For the text-containing cell, return its midpoint in (X, Y) coordinate format. 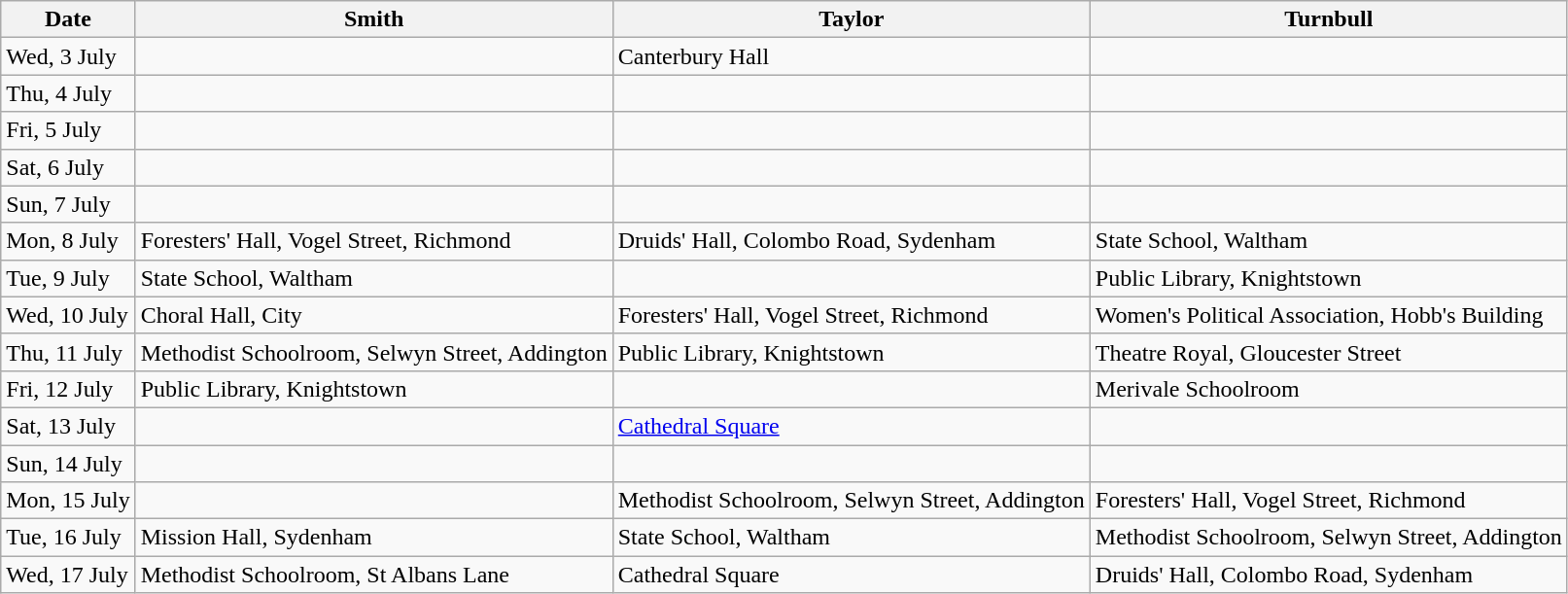
Date (68, 19)
Methodist Schoolroom, St Albans Lane (373, 575)
Fri, 5 July (68, 130)
Canterbury Hall (852, 56)
Fri, 12 July (68, 389)
Sun, 7 July (68, 204)
Mission Hall, Sydenham (373, 538)
Tue, 9 July (68, 278)
Thu, 4 July (68, 93)
Merivale Schoolroom (1328, 389)
Mon, 8 July (68, 241)
Theatre Royal, Gloucester Street (1328, 352)
Mon, 15 July (68, 501)
Turnbull (1328, 19)
Smith (373, 19)
Sat, 6 July (68, 167)
Wed, 10 July (68, 315)
Choral Hall, City (373, 315)
Sun, 14 July (68, 464)
Wed, 3 July (68, 56)
Taylor (852, 19)
Tue, 16 July (68, 538)
Wed, 17 July (68, 575)
Women's Political Association, Hobb's Building (1328, 315)
Thu, 11 July (68, 352)
Sat, 13 July (68, 426)
